Identify which cell holds the provided text, then report its (x, y) central coordinate. 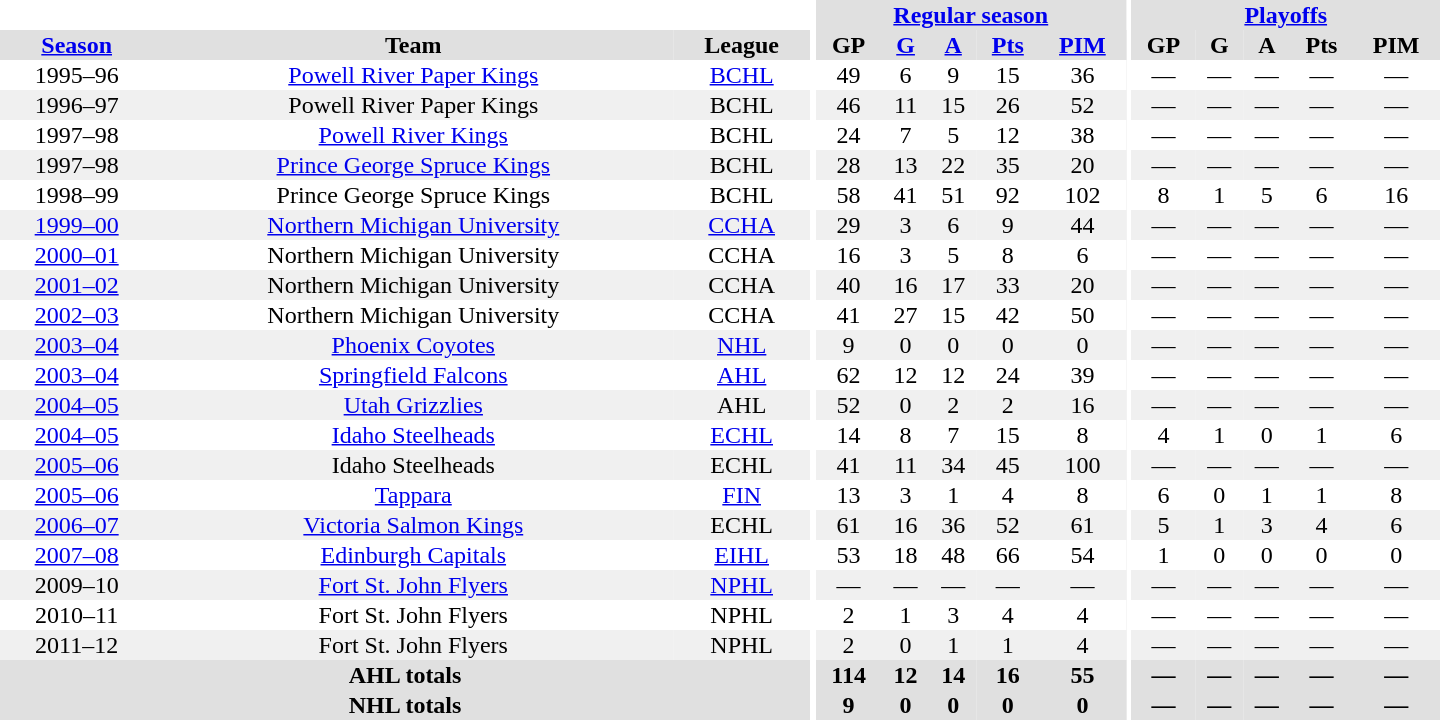
17 (953, 285)
114 (848, 675)
NHL totals (405, 705)
42 (1008, 315)
53 (848, 555)
48 (953, 555)
Phoenix Coyotes (413, 345)
34 (953, 465)
45 (1008, 465)
18 (906, 555)
35 (1008, 165)
49 (848, 75)
FIN (742, 495)
2006–07 (76, 525)
66 (1008, 555)
Springfield Falcons (413, 375)
1995–96 (76, 75)
27 (906, 315)
100 (1083, 465)
22 (953, 165)
29 (848, 225)
Tappara (413, 495)
55 (1083, 675)
58 (848, 195)
EIHL (742, 555)
Edinburgh Capitals (413, 555)
2001–02 (76, 285)
33 (1008, 285)
AHL totals (405, 675)
40 (848, 285)
62 (848, 375)
Utah Grizzlies (413, 405)
54 (1083, 555)
44 (1083, 225)
46 (848, 105)
2010–11 (76, 615)
Victoria Salmon Kings (413, 525)
1999–00 (76, 225)
2000–01 (76, 255)
1996–97 (76, 105)
2009–10 (76, 585)
51 (953, 195)
Playoffs (1286, 15)
NHL (742, 345)
1998–99 (76, 195)
Season (76, 45)
2011–12 (76, 645)
28 (848, 165)
50 (1083, 315)
102 (1083, 195)
Regular season (970, 15)
92 (1008, 195)
38 (1083, 135)
2002–03 (76, 315)
Team (413, 45)
2007–08 (76, 555)
Powell River Kings (413, 135)
39 (1083, 375)
26 (1008, 105)
League (742, 45)
